Search for the cell housing the specified text and yield its [X, Y] center coordinate. 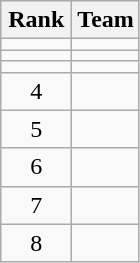
8 [36, 243]
6 [36, 167]
Rank [36, 20]
4 [36, 91]
7 [36, 205]
5 [36, 129]
Team [106, 20]
